From the cell containing the given text, extract its center point as [x, y] coordinate. 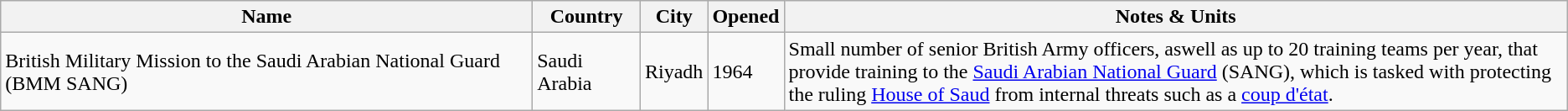
British Military Mission to the Saudi Arabian National Guard (BMM SANG) [266, 71]
Name [266, 17]
Notes & Units [1176, 17]
Saudi Arabia [586, 71]
Country [586, 17]
Opened [745, 17]
1964 [745, 71]
City [674, 17]
Riyadh [674, 71]
